Return (x, y) of the center of cell containing provided text 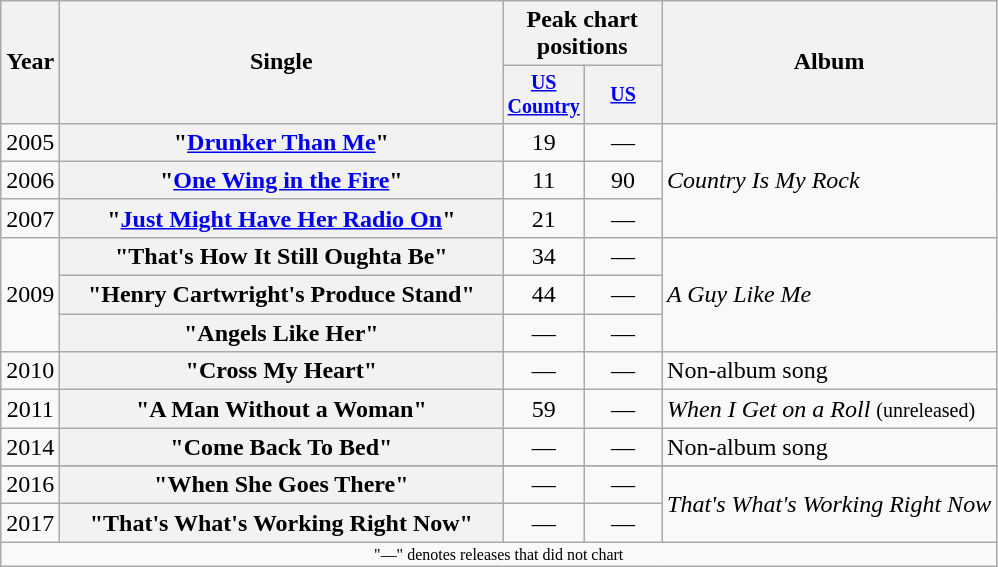
Year (30, 62)
Album (830, 62)
2009 (30, 294)
"A Man Without a Woman" (282, 409)
US (624, 94)
2017 (30, 523)
34 (544, 256)
11 (544, 180)
59 (544, 409)
Country Is My Rock (830, 180)
"That's What's Working Right Now" (282, 523)
2010 (30, 371)
2006 (30, 180)
When I Get on a Roll (unreleased) (830, 409)
"Angels Like Her" (282, 333)
"Come Back To Bed" (282, 447)
2011 (30, 409)
"One Wing in the Fire" (282, 180)
19 (544, 142)
44 (544, 295)
"Cross My Heart" (282, 371)
"Drunker Than Me" (282, 142)
That's What's Working Right Now (830, 504)
A Guy Like Me (830, 294)
2007 (30, 218)
2014 (30, 447)
2005 (30, 142)
"Just Might Have Her Radio On" (282, 218)
Peak chartpositions (582, 34)
21 (544, 218)
"When She Goes There" (282, 485)
2016 (30, 485)
"That's How It Still Oughta Be" (282, 256)
"—" denotes releases that did not chart (499, 554)
90 (624, 180)
"Henry Cartwright's Produce Stand" (282, 295)
Single (282, 62)
US Country (544, 94)
